From the cell containing the given text, extract its center point as (X, Y) coordinate. 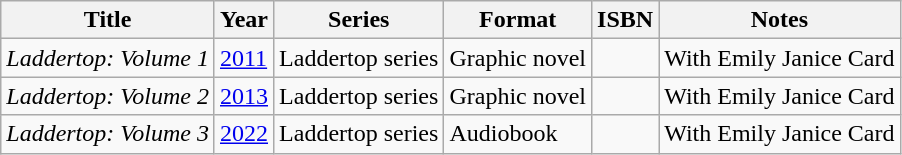
Laddertop: Volume 3 (108, 134)
Series (359, 20)
2022 (244, 134)
Year (244, 20)
Laddertop: Volume 1 (108, 58)
Title (108, 20)
Notes (780, 20)
Laddertop: Volume 2 (108, 96)
Format (518, 20)
ISBN (626, 20)
2013 (244, 96)
2011 (244, 58)
Audiobook (518, 134)
